Detect which cell encompasses the target text, then output its (x, y) center coordinate. 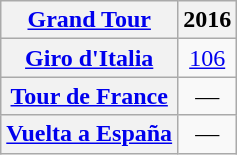
Grand Tour (90, 20)
Giro d'Italia (90, 58)
2016 (208, 20)
Vuelta a España (90, 134)
Tour de France (90, 96)
106 (208, 58)
